Determine the (x, y) coordinate at the center of the cell enclosing the given text.  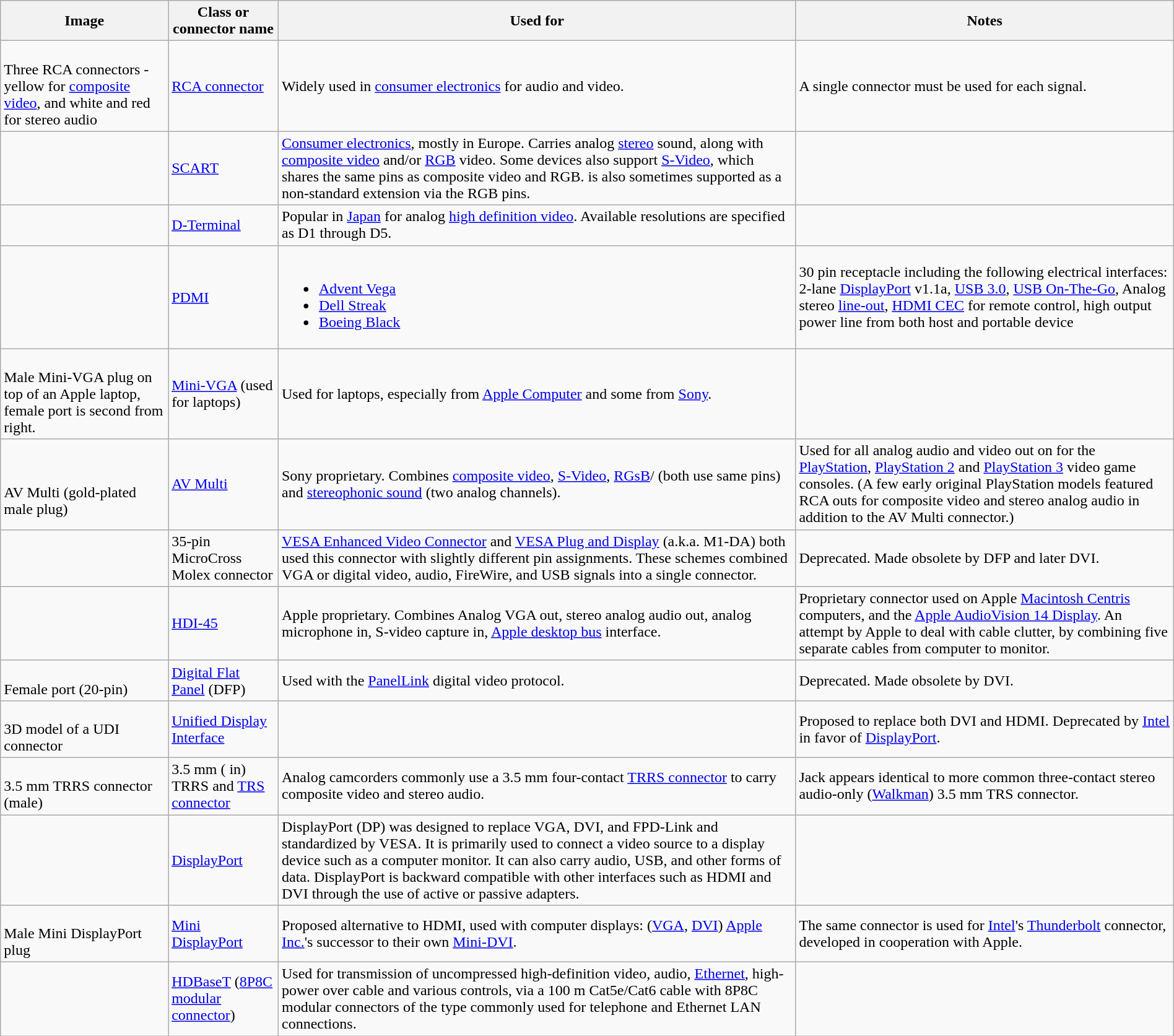
3D model of a UDI connector (84, 729)
Digital Flat Panel (DFP) (224, 680)
HDI-45 (224, 623)
Mini-VGA (used for laptops) (224, 394)
A single connector must be used for each signal. (985, 86)
Used for (536, 21)
D-Terminal (224, 225)
35-pin MicroCross Molex connector (224, 558)
Popular in Japan for analog high definition video. Available resolutions are specified as D1 through D5. (536, 225)
Male Mini-VGA plug on top of an Apple laptop, female port is second from right. (84, 394)
Female port (20-pin) (84, 680)
3.5 mm ( in) TRRS and TRS connector (224, 786)
Male Mini DisplayPort plug (84, 934)
Advent VegaDell StreakBoeing Black (536, 297)
Class or connector name (224, 21)
3.5 mm TRRS connector (male) (84, 786)
Three RCA connectors - yellow for composite video, and white and red for stereo audio (84, 86)
PDMI (224, 297)
Used with the PanelLink digital video protocol. (536, 680)
Image (84, 21)
Analog camcorders commonly use a 3.5 mm four-contact TRRS connector to carry composite video and stereo audio. (536, 786)
Proposed alternative to HDMI, used with computer displays: (VGA, DVI) Apple Inc.'s successor to their own Mini-DVI. (536, 934)
RCA connector (224, 86)
HDBaseT (8P8C modular connector) (224, 999)
Proposed to replace both DVI and HDMI. Deprecated by Intel in favor of DisplayPort. (985, 729)
AV Multi (gold-plated male plug) (84, 484)
DisplayPort (224, 860)
Deprecated. Made obsolete by DVI. (985, 680)
Deprecated. Made obsolete by DFP and later DVI. (985, 558)
Mini DisplayPort (224, 934)
The same connector is used for Intel's Thunderbolt connector, developed in cooperation with Apple. (985, 934)
SCART (224, 168)
Jack appears identical to more common three-contact stereo audio-only (Walkman) 3.5 mm TRS connector. (985, 786)
Unified Display Interface (224, 729)
Notes (985, 21)
Sony proprietary. Combines composite video, S-Video, RGsB/ (both use same pins) and stereophonic sound (two analog channels). (536, 484)
Used for laptops, especially from Apple Computer and some from Sony. (536, 394)
AV Multi (224, 484)
Widely used in consumer electronics for audio and video. (536, 86)
Apple proprietary. Combines Analog VGA out, stereo analog audio out, analog microphone in, S-video capture in, Apple desktop bus interface. (536, 623)
